Detect which cell encompasses the target text, then output its (X, Y) center coordinate. 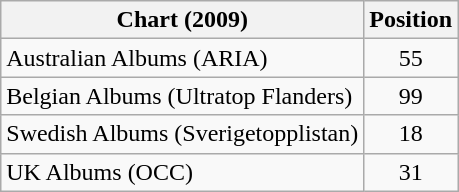
UK Albums (OCC) (182, 172)
99 (411, 96)
55 (411, 58)
18 (411, 134)
Position (411, 20)
Australian Albums (ARIA) (182, 58)
Belgian Albums (Ultratop Flanders) (182, 96)
31 (411, 172)
Swedish Albums (Sverigetopplistan) (182, 134)
Chart (2009) (182, 20)
